Determine the (X, Y) coordinate at the center of the cell enclosing the given text.  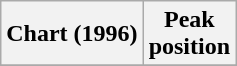
Chart (1996) (72, 34)
Peakposition (189, 34)
